Return the (X, Y) coordinate for the center point of the cell that contains the specified text.  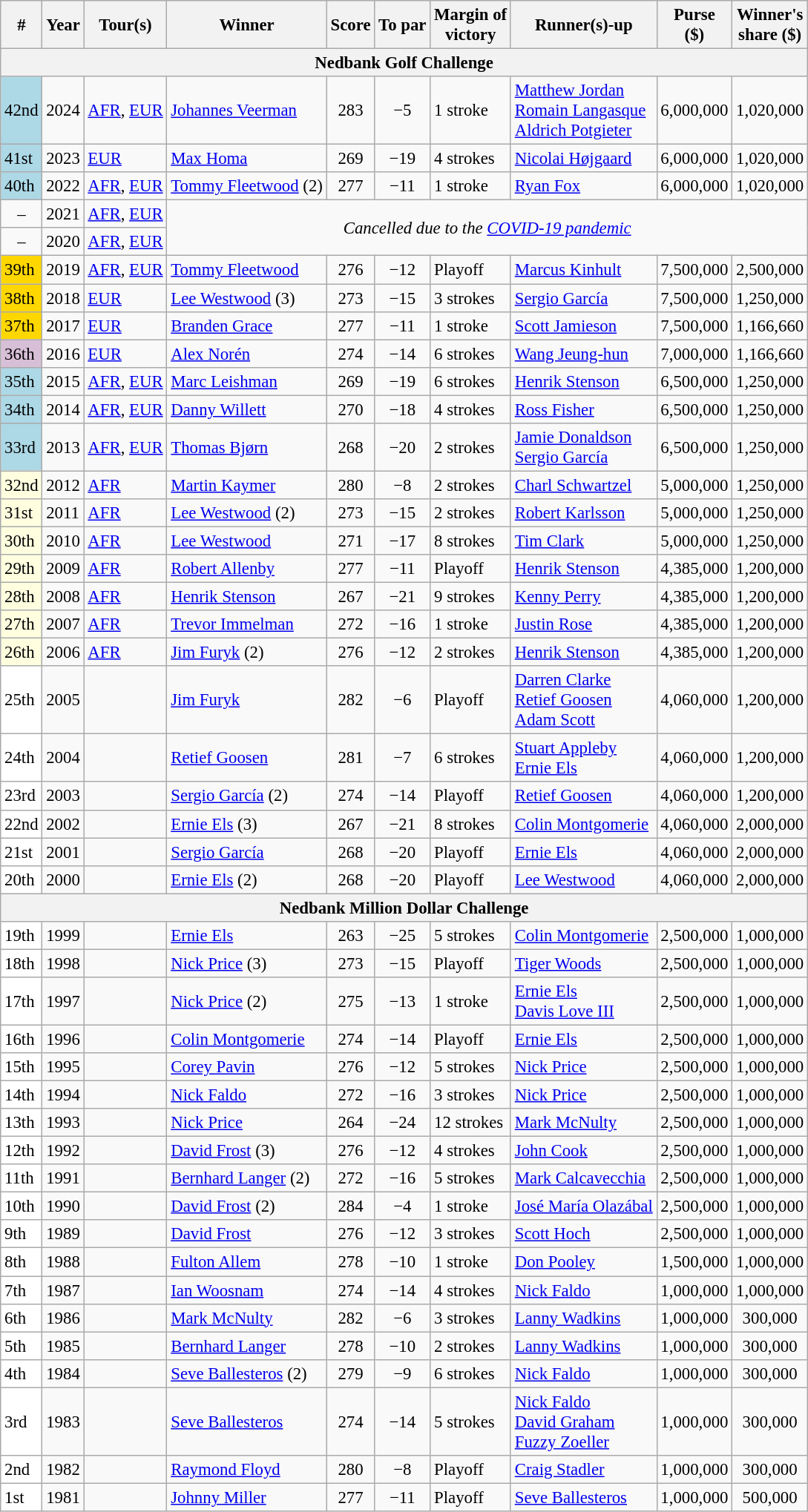
−4 (402, 1206)
264 (350, 1123)
34th (22, 409)
1st (22, 1497)
−7 (402, 758)
John Cook (583, 1151)
5th (22, 1346)
12th (22, 1151)
1989 (63, 1235)
1992 (63, 1151)
279 (350, 1373)
36th (22, 354)
24th (22, 758)
2007 (63, 624)
3rd (22, 1422)
Ross Fisher (583, 409)
−9 (402, 1373)
2001 (63, 852)
David Frost (2) (246, 1206)
33rd (22, 448)
David Frost (3) (246, 1151)
32nd (22, 485)
2023 (63, 159)
Craig Stadler (583, 1470)
2013 (63, 448)
1995 (63, 1067)
José María Olazábal (583, 1206)
1999 (63, 936)
13th (22, 1123)
Max Homa (246, 159)
Tommy Fleetwood (246, 270)
2006 (63, 653)
−18 (402, 409)
2nd (22, 1470)
12 strokes (470, 1123)
7th (22, 1290)
38th (22, 298)
2014 (63, 409)
Score (350, 25)
Robert Karlsson (583, 513)
Ian Woosnam (246, 1290)
19th (22, 936)
Trevor Immelman (246, 624)
Ernie Els (2) (246, 879)
Wang Jeung-hun (583, 354)
Margin ofvictory (470, 25)
35th (22, 381)
Robert Allenby (246, 569)
1983 (63, 1422)
270 (350, 409)
8th (22, 1262)
26th (22, 653)
40th (22, 186)
Matthew Jordan Romain Langasque Aldrich Potgieter (583, 110)
284 (350, 1206)
−24 (402, 1123)
Sergio García (2) (246, 796)
9th (22, 1235)
Purse($) (694, 25)
1991 (63, 1178)
1994 (63, 1095)
Marcus Kinhult (583, 270)
Stuart Appleby Ernie Els (583, 758)
Tommy Fleetwood (2) (246, 186)
Marc Leishman (246, 381)
25th (22, 700)
Jim Furyk (246, 700)
Corey Pavin (246, 1067)
2010 (63, 541)
Branden Grace (246, 326)
2019 (63, 270)
Nedbank Million Dollar Challenge (404, 908)
−25 (402, 936)
Raymond Floyd (246, 1470)
Nick Faldo David Graham Fuzzy Zoeller (583, 1422)
Mark Calcavecchia (583, 1178)
22nd (22, 824)
Nick Price (2) (246, 1001)
Darren Clarke Retief Goosen Adam Scott (583, 700)
2016 (63, 354)
2012 (63, 485)
Lee Westwood (2) (246, 513)
283 (350, 110)
Nedbank Golf Challenge (404, 63)
1984 (63, 1373)
11th (22, 1178)
2011 (63, 513)
1997 (63, 1001)
20th (22, 879)
Bernhard Langer (2) (246, 1178)
Ryan Fox (583, 186)
Cancelled due to the COVID-19 pandemic (487, 228)
42nd (22, 110)
To par (402, 25)
Martin Kaymer (246, 485)
17th (22, 1001)
14th (22, 1095)
Danny Willett (246, 409)
1996 (63, 1039)
10th (22, 1206)
Tiger Woods (583, 963)
2022 (63, 186)
4th (22, 1373)
2000 (63, 879)
500,000 (770, 1497)
Winner'sshare ($) (770, 25)
31st (22, 513)
Johnny Miller (246, 1497)
1981 (63, 1497)
Bernhard Langer (246, 1346)
7,000,000 (694, 354)
21st (22, 852)
Nicolai Højgaard (583, 159)
Tour(s) (125, 25)
Seve Ballesteros (2) (246, 1373)
−5 (402, 110)
28th (22, 597)
29th (22, 569)
1986 (63, 1318)
2024 (63, 110)
41st (22, 159)
2002 (63, 824)
2005 (63, 700)
9 strokes (470, 597)
Tim Clark (583, 541)
2017 (63, 326)
1985 (63, 1346)
1998 (63, 963)
Don Pooley (583, 1262)
18th (22, 963)
# (22, 25)
Thomas Bjørn (246, 448)
Alex Norén (246, 354)
2020 (63, 242)
16th (22, 1039)
23rd (22, 796)
−17 (402, 541)
271 (350, 541)
Scott Jamieson (583, 326)
39th (22, 270)
1987 (63, 1290)
Justin Rose (583, 624)
281 (350, 758)
Nick Price (3) (246, 963)
Jamie Donaldson Sergio García (583, 448)
2021 (63, 214)
Winner (246, 25)
Runner(s)-up (583, 25)
−13 (402, 1001)
30th (22, 541)
2018 (63, 298)
2003 (63, 796)
27th (22, 624)
15th (22, 1067)
1,500,000 (694, 1262)
263 (350, 936)
1988 (63, 1262)
1993 (63, 1123)
37th (22, 326)
Scott Hoch (583, 1235)
2009 (63, 569)
2015 (63, 381)
Johannes Veerman (246, 110)
Ernie Els (3) (246, 824)
6th (22, 1318)
Charl Schwartzel (583, 485)
Jim Furyk (2) (246, 653)
Year (63, 25)
2004 (63, 758)
Lee Westwood (3) (246, 298)
2008 (63, 597)
275 (350, 1001)
Kenny Perry (583, 597)
David Frost (246, 1235)
Ernie Els Davis Love III (583, 1001)
Fulton Allem (246, 1262)
1982 (63, 1470)
1990 (63, 1206)
